Determine the (X, Y) coordinate at the center of the cell enclosing the given text.  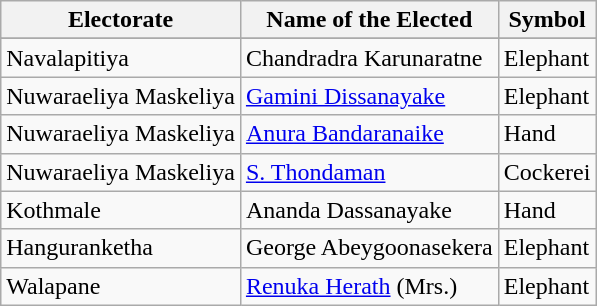
Gamini Dissanayake (369, 96)
Hanguranketha (121, 248)
Ananda Dassanayake (369, 210)
Renuka Herath (Mrs.) (369, 286)
Kothmale (121, 210)
Electorate (121, 20)
Navalapitiya (121, 58)
Anura Bandaranaike (369, 134)
George Abeygoonasekera (369, 248)
Cockerei (547, 172)
Walapane (121, 286)
Symbol (547, 20)
Name of the Elected (369, 20)
Chandradra Karunaratne (369, 58)
S. Thondaman (369, 172)
